Scan for the cell matching the given text and deliver its [x, y] coordinate at center. 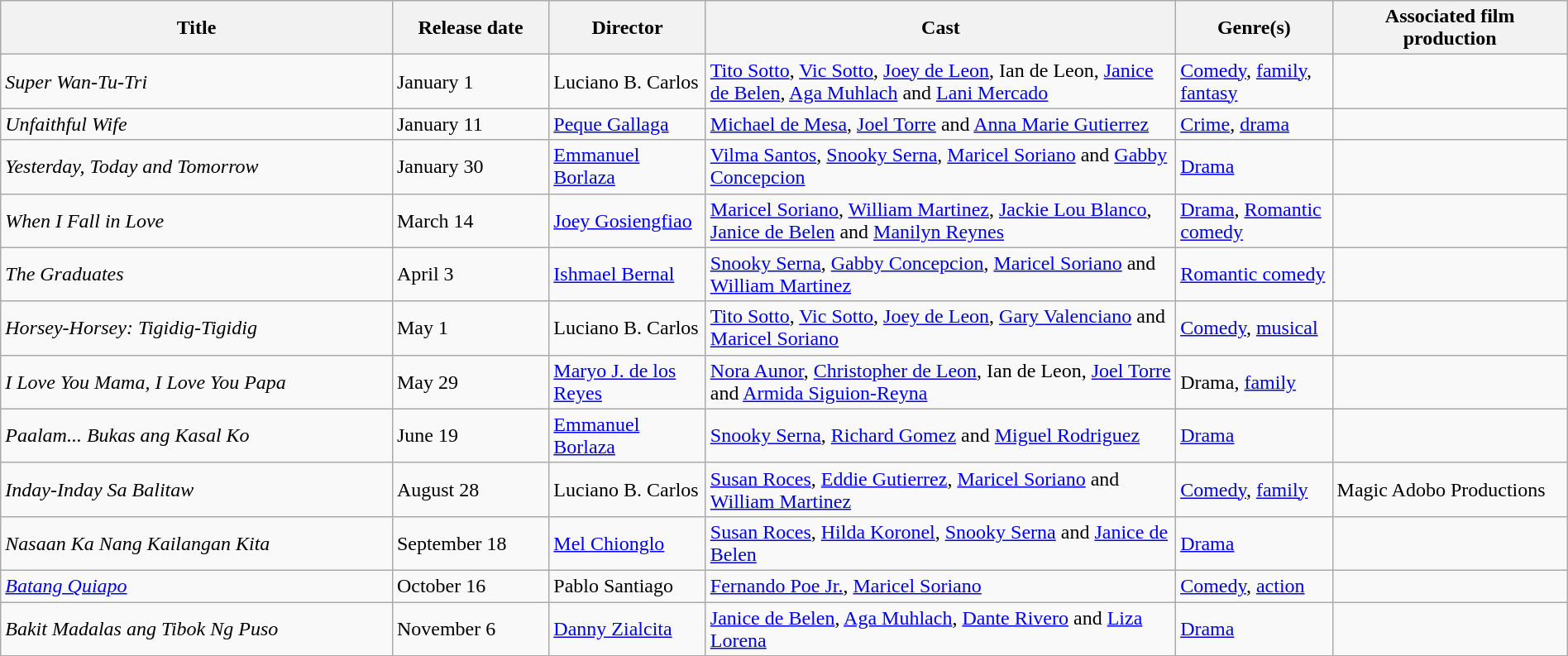
Tito Sotto, Vic Sotto, Joey de Leon, Ian de Leon, Janice de Belen, Aga Muhlach and Lani Mercado [940, 81]
Tito Sotto, Vic Sotto, Joey de Leon, Gary Valenciano and Maricel Soriano [940, 328]
Romantic comedy [1254, 275]
Paalam... Bukas ang Kasal Ko [197, 435]
March 14 [470, 220]
June 19 [470, 435]
Mel Chionglo [627, 543]
October 16 [470, 586]
Inday-Inday Sa Balitaw [197, 490]
Title [197, 28]
Vilma Santos, Snooky Serna, Maricel Soriano and Gabby Concepcion [940, 167]
Magic Adobo Productions [1450, 490]
Comedy, family, fantasy [1254, 81]
Nasaan Ka Nang Kailangan Kita [197, 543]
November 6 [470, 629]
Drama, family [1254, 382]
Snooky Serna, Gabby Concepcion, Maricel Soriano and William Martinez [940, 275]
When I Fall in Love [197, 220]
Pablo Santiago [627, 586]
Maricel Soriano, William Martinez, Jackie Lou Blanco, Janice de Belen and Manilyn Reynes [940, 220]
April 3 [470, 275]
September 18 [470, 543]
Bakit Madalas ang Tibok Ng Puso [197, 629]
Comedy, family [1254, 490]
Michael de Mesa, Joel Torre and Anna Marie Gutierrez [940, 124]
Susan Roces, Eddie Gutierrez, Maricel Soriano and William Martinez [940, 490]
Associated film production [1450, 28]
Ishmael Bernal [627, 275]
Super Wan-Tu-Tri [197, 81]
Drama, Romantic comedy [1254, 220]
Director [627, 28]
Comedy, musical [1254, 328]
Snooky Serna, Richard Gomez and Miguel Rodriguez [940, 435]
Janice de Belen, Aga Muhlach, Dante Rivero and Liza Lorena [940, 629]
Fernando Poe Jr., Maricel Soriano [940, 586]
Unfaithful Wife [197, 124]
Maryo J. de los Reyes [627, 382]
Susan Roces, Hilda Koronel, Snooky Serna and Janice de Belen [940, 543]
Crime, drama [1254, 124]
Horsey-Horsey: Tigidig-Tigidig [197, 328]
January 11 [470, 124]
Comedy, action [1254, 586]
Genre(s) [1254, 28]
Nora Aunor, Christopher de Leon, Ian de Leon, Joel Torre and Armida Siguion-Reyna [940, 382]
Joey Gosiengfiao [627, 220]
January 1 [470, 81]
Release date [470, 28]
Cast [940, 28]
Yesterday, Today and Tomorrow [197, 167]
May 29 [470, 382]
The Graduates [197, 275]
August 28 [470, 490]
May 1 [470, 328]
Danny Zialcita [627, 629]
January 30 [470, 167]
Batang Quiapo [197, 586]
Peque Gallaga [627, 124]
I Love You Mama, I Love You Papa [197, 382]
